For the text-containing cell, return its midpoint in [X, Y] coordinate format. 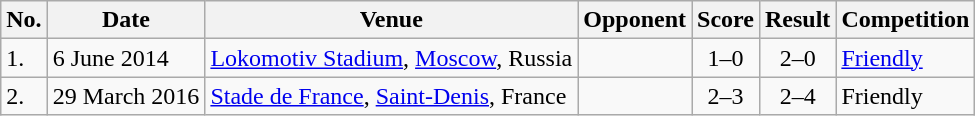
2–4 [797, 96]
Date [126, 20]
1–0 [726, 58]
1. [24, 58]
Opponent [635, 20]
Result [797, 20]
2–3 [726, 96]
Stade de France, Saint-Denis, France [392, 96]
Lokomotiv Stadium, Moscow, Russia [392, 58]
Score [726, 20]
Competition [906, 20]
Venue [392, 20]
No. [24, 20]
6 June 2014 [126, 58]
2. [24, 96]
29 March 2016 [126, 96]
2–0 [797, 58]
